Output the (x, y) coordinate of the center of the cell containing the given text.  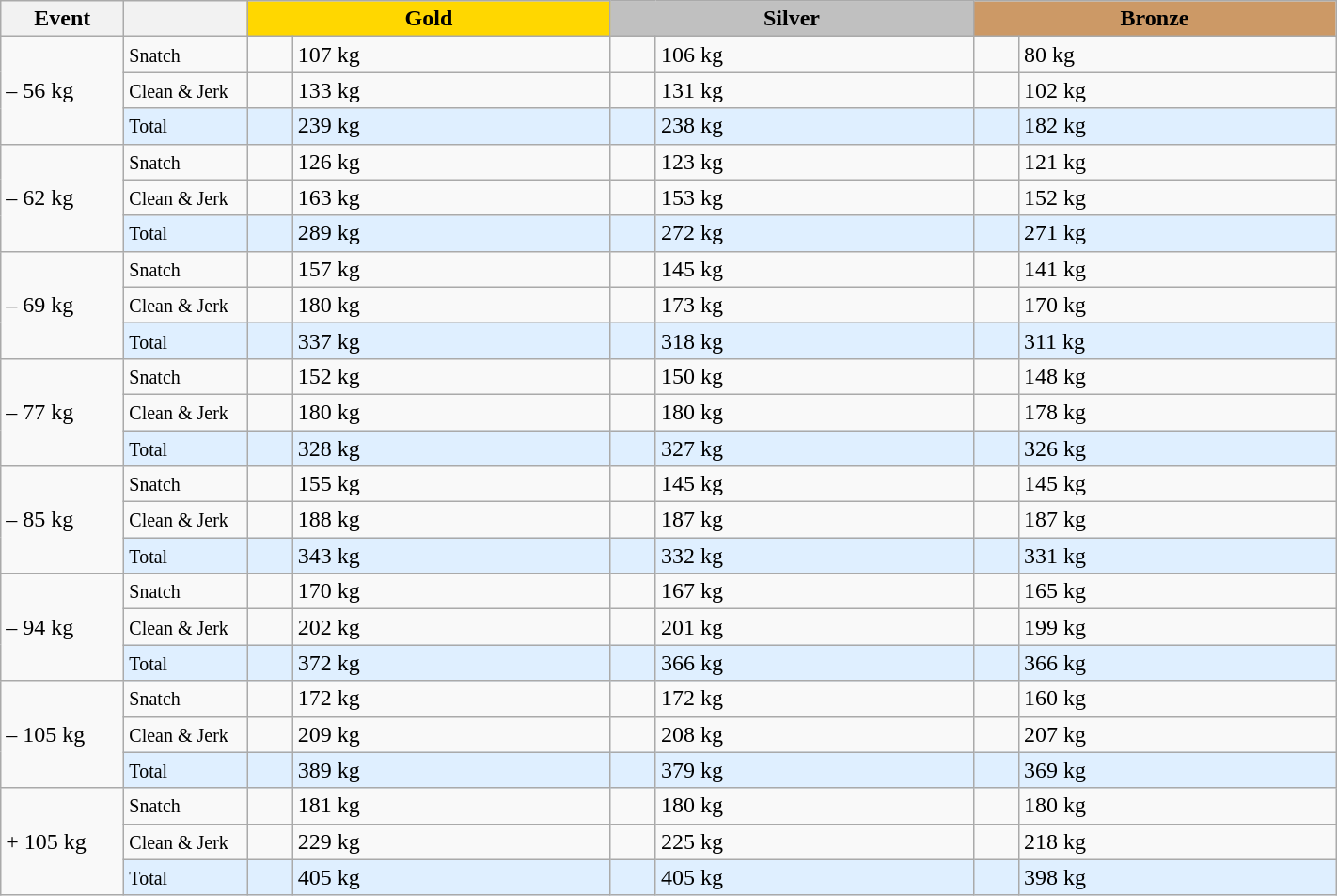
173 kg (814, 305)
– 62 kg (62, 197)
Event (62, 19)
318 kg (814, 340)
369 kg (1177, 770)
– 94 kg (62, 627)
398 kg (1177, 877)
272 kg (814, 233)
157 kg (451, 269)
326 kg (1177, 448)
126 kg (451, 162)
202 kg (451, 627)
148 kg (1177, 376)
201 kg (814, 627)
218 kg (1177, 841)
– 77 kg (62, 412)
Silver (792, 19)
150 kg (814, 376)
160 kg (1177, 699)
106 kg (814, 55)
181 kg (451, 806)
337 kg (451, 340)
332 kg (814, 556)
– 105 kg (62, 734)
182 kg (1177, 126)
155 kg (451, 484)
Gold (429, 19)
328 kg (451, 448)
327 kg (814, 448)
Bronze (1155, 19)
102 kg (1177, 90)
121 kg (1177, 162)
372 kg (451, 663)
163 kg (451, 197)
133 kg (451, 90)
229 kg (451, 841)
123 kg (814, 162)
238 kg (814, 126)
131 kg (814, 90)
225 kg (814, 841)
– 69 kg (62, 305)
379 kg (814, 770)
389 kg (451, 770)
271 kg (1177, 233)
+ 105 kg (62, 841)
239 kg (451, 126)
80 kg (1177, 55)
141 kg (1177, 269)
343 kg (451, 556)
– 85 kg (62, 520)
199 kg (1177, 627)
165 kg (1177, 591)
153 kg (814, 197)
331 kg (1177, 556)
– 56 kg (62, 90)
208 kg (814, 734)
107 kg (451, 55)
311 kg (1177, 340)
178 kg (1177, 412)
207 kg (1177, 734)
209 kg (451, 734)
188 kg (451, 520)
167 kg (814, 591)
289 kg (451, 233)
